Extract the (X, Y) coordinate from the center of the cell holding the provided text.  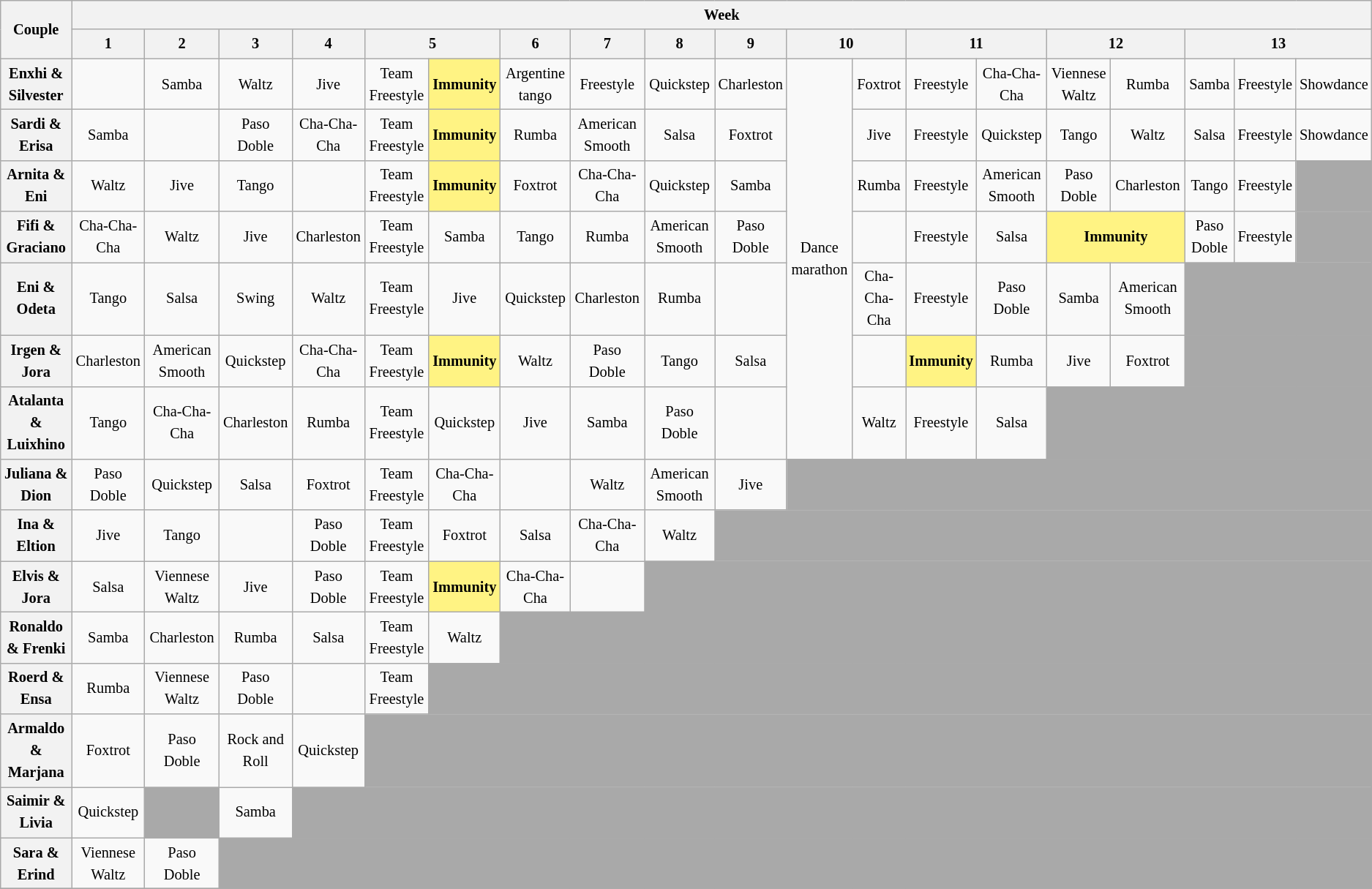
Enxhi & Silvester (37, 84)
3 (255, 44)
Roerd & Ensa (37, 689)
Fifi & Graciano (37, 237)
Dance marathon (820, 259)
11 (976, 44)
Argentine tango (536, 84)
13 (1278, 44)
7 (607, 44)
Sara & Erind (37, 863)
Ina & Eltion (37, 536)
Couple (37, 29)
Week (721, 15)
Saimir & Livia (37, 812)
Atalanta & Luixhino (37, 423)
Elvis & Jora (37, 587)
4 (328, 44)
5 (432, 44)
Eni & Odeta (37, 299)
9 (751, 44)
Sardi & Erisa (37, 135)
Armaldo & Marjana (37, 751)
Irgen & Jora (37, 361)
Swing (255, 299)
Rock and Roll (255, 751)
6 (536, 44)
12 (1117, 44)
1 (108, 44)
8 (680, 44)
2 (181, 44)
10 (846, 44)
Ronaldo & Frenki (37, 637)
Juliana & Dion (37, 484)
Arnita & Eni (37, 186)
